Find where the given text appears and provide that cell's center as [x, y] coordinate. 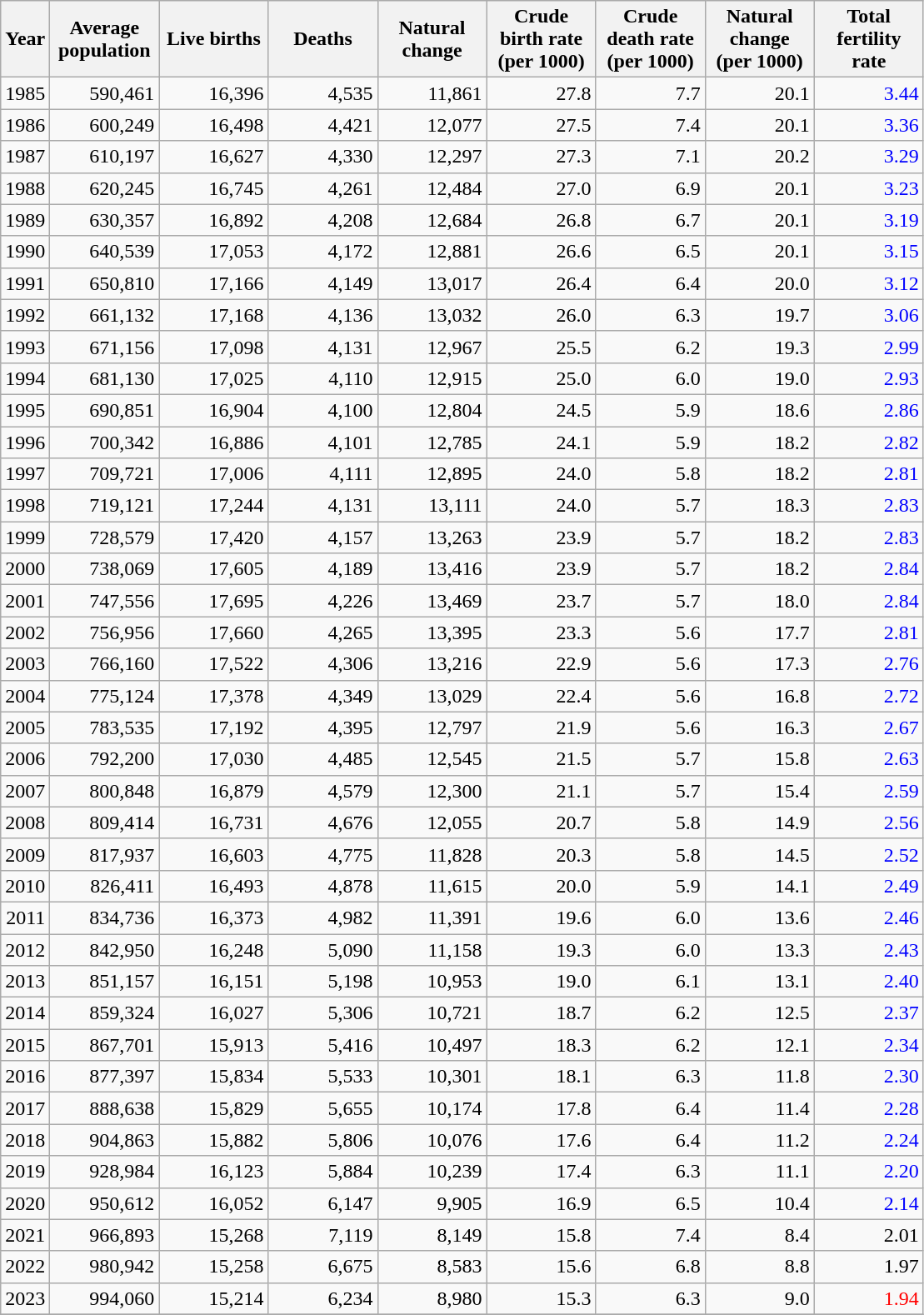
18.6 [760, 410]
14.5 [760, 854]
4,306 [323, 664]
3.36 [868, 125]
Crude death rate (per 1000) [650, 39]
12,055 [432, 822]
2009 [25, 854]
681,130 [105, 378]
12,915 [432, 378]
12,895 [432, 474]
600,249 [105, 125]
24.5 [542, 410]
17,695 [213, 601]
16,886 [213, 442]
11.4 [760, 1108]
7,119 [323, 1235]
783,535 [105, 727]
590,461 [105, 93]
15,882 [213, 1140]
13,032 [432, 315]
11,391 [432, 917]
17,166 [213, 283]
2.46 [868, 917]
16,027 [213, 1013]
25.5 [542, 347]
12.5 [760, 1013]
11,158 [432, 949]
17,378 [213, 696]
6.1 [650, 982]
1994 [25, 378]
15,268 [213, 1235]
15,214 [213, 1298]
16,248 [213, 949]
3.12 [868, 283]
817,937 [105, 854]
2008 [25, 822]
17,244 [213, 506]
747,556 [105, 601]
4,878 [323, 886]
17.7 [760, 632]
12,967 [432, 347]
11,615 [432, 886]
2.59 [868, 791]
4,579 [323, 791]
16,123 [213, 1172]
17,660 [213, 632]
16,731 [213, 822]
11.1 [760, 1172]
13,395 [432, 632]
1997 [25, 474]
809,414 [105, 822]
8,980 [432, 1298]
5,198 [323, 982]
16.3 [760, 727]
15.6 [542, 1267]
22.4 [542, 696]
Natural change (per 1000) [760, 39]
15,258 [213, 1267]
18.0 [760, 601]
17,420 [213, 537]
13,029 [432, 696]
2011 [25, 917]
2007 [25, 791]
12,804 [432, 410]
2.82 [868, 442]
5,533 [323, 1077]
15,829 [213, 1108]
6,675 [323, 1267]
17.4 [542, 1172]
2001 [25, 601]
12,077 [432, 125]
11.8 [760, 1077]
6,234 [323, 1298]
2014 [25, 1013]
2018 [25, 1140]
2010 [25, 886]
17,098 [213, 347]
766,160 [105, 664]
15,834 [213, 1077]
3.29 [868, 157]
4,330 [323, 157]
8,149 [432, 1235]
2016 [25, 1077]
10,239 [432, 1172]
709,721 [105, 474]
2.30 [868, 1077]
13,263 [432, 537]
2.14 [868, 1203]
4,111 [323, 474]
13.3 [760, 949]
9.0 [760, 1298]
1999 [25, 537]
15.4 [760, 791]
13,017 [432, 283]
16,052 [213, 1203]
16,892 [213, 220]
5,090 [323, 949]
6,147 [323, 1203]
2.28 [868, 1108]
4,261 [323, 188]
867,701 [105, 1045]
2.37 [868, 1013]
26.0 [542, 315]
17,025 [213, 378]
12,300 [432, 791]
640,539 [105, 252]
16,498 [213, 125]
620,245 [105, 188]
16,904 [213, 410]
16,603 [213, 854]
12,545 [432, 759]
690,851 [105, 410]
13,416 [432, 569]
19.6 [542, 917]
12,484 [432, 188]
17,192 [213, 727]
16,396 [213, 93]
2015 [25, 1045]
26.8 [542, 220]
14.9 [760, 822]
842,950 [105, 949]
775,124 [105, 696]
6.9 [650, 188]
12,785 [432, 442]
17,053 [213, 252]
4,775 [323, 854]
2005 [25, 727]
4,189 [323, 569]
834,736 [105, 917]
738,069 [105, 569]
12,297 [432, 157]
10,301 [432, 1077]
Crude birth rate (per 1000) [542, 39]
5,655 [323, 1108]
2004 [25, 696]
650,810 [105, 283]
13,469 [432, 601]
17.8 [542, 1108]
2.76 [868, 664]
1989 [25, 220]
Total fertility rate [868, 39]
18.7 [542, 1013]
928,984 [105, 1172]
15.3 [542, 1298]
16.8 [760, 696]
1996 [25, 442]
671,156 [105, 347]
17,605 [213, 569]
22.9 [542, 664]
23.3 [542, 632]
17.6 [542, 1140]
13,111 [432, 506]
6.7 [650, 220]
2.72 [868, 696]
10,721 [432, 1013]
16,493 [213, 886]
4,208 [323, 220]
800,848 [105, 791]
20.2 [760, 157]
17,006 [213, 474]
4,101 [323, 442]
2.24 [868, 1140]
17,522 [213, 664]
1986 [25, 125]
630,357 [105, 220]
1988 [25, 188]
1.97 [868, 1267]
5,416 [323, 1045]
980,942 [105, 1267]
4,136 [323, 315]
2.86 [868, 410]
2.49 [868, 886]
2012 [25, 949]
15,913 [213, 1045]
12.1 [760, 1045]
10,174 [432, 1108]
2.52 [868, 854]
1993 [25, 347]
2.63 [868, 759]
3.15 [868, 252]
1987 [25, 157]
2023 [25, 1298]
10.4 [760, 1203]
25.0 [542, 378]
20.3 [542, 854]
3.23 [868, 188]
2.99 [868, 347]
9,905 [432, 1203]
2.56 [868, 822]
5,306 [323, 1013]
23.7 [542, 601]
2.01 [868, 1235]
12,881 [432, 252]
877,397 [105, 1077]
17,030 [213, 759]
1991 [25, 283]
2006 [25, 759]
728,579 [105, 537]
8.8 [760, 1267]
16,373 [213, 917]
8,583 [432, 1267]
16.9 [542, 1203]
10,953 [432, 982]
5,884 [323, 1172]
904,863 [105, 1140]
2022 [25, 1267]
2003 [25, 664]
17,168 [213, 315]
20.7 [542, 822]
826,411 [105, 886]
3.44 [868, 93]
4,421 [323, 125]
11,861 [432, 93]
1995 [25, 410]
1985 [25, 93]
Deaths [323, 39]
13.1 [760, 982]
Live births [213, 39]
24.1 [542, 442]
27.8 [542, 93]
994,060 [105, 1298]
2002 [25, 632]
4,535 [323, 93]
2.93 [868, 378]
661,132 [105, 315]
4,157 [323, 537]
21.9 [542, 727]
2.40 [868, 982]
8.4 [760, 1235]
26.4 [542, 283]
4,226 [323, 601]
16,879 [213, 791]
966,893 [105, 1235]
11,828 [432, 854]
21.1 [542, 791]
1998 [25, 506]
12,684 [432, 220]
7.7 [650, 93]
16,151 [213, 982]
4,485 [323, 759]
10,076 [432, 1140]
1990 [25, 252]
851,157 [105, 982]
27.0 [542, 188]
2.20 [868, 1172]
3.06 [868, 315]
4,149 [323, 283]
2013 [25, 982]
5,806 [323, 1140]
2017 [25, 1108]
792,200 [105, 759]
4,395 [323, 727]
13.6 [760, 917]
21.5 [542, 759]
3.19 [868, 220]
2000 [25, 569]
888,638 [105, 1108]
2.34 [868, 1045]
27.3 [542, 157]
12,797 [432, 727]
13,216 [432, 664]
4,172 [323, 252]
Natural change [432, 39]
4,676 [323, 822]
18.1 [542, 1077]
19.7 [760, 315]
700,342 [105, 442]
2021 [25, 1235]
2019 [25, 1172]
16,745 [213, 188]
14.1 [760, 886]
16,627 [213, 157]
859,324 [105, 1013]
7.1 [650, 157]
756,956 [105, 632]
950,612 [105, 1203]
1.94 [868, 1298]
4,110 [323, 378]
6.8 [650, 1267]
4,982 [323, 917]
2020 [25, 1203]
1992 [25, 315]
10,497 [432, 1045]
2.43 [868, 949]
11.2 [760, 1140]
Year [25, 39]
27.5 [542, 125]
4,100 [323, 410]
17.3 [760, 664]
610,197 [105, 157]
Average population [105, 39]
4,265 [323, 632]
4,349 [323, 696]
26.6 [542, 252]
719,121 [105, 506]
2.67 [868, 727]
